Return [X, Y] of the center of cell containing provided text 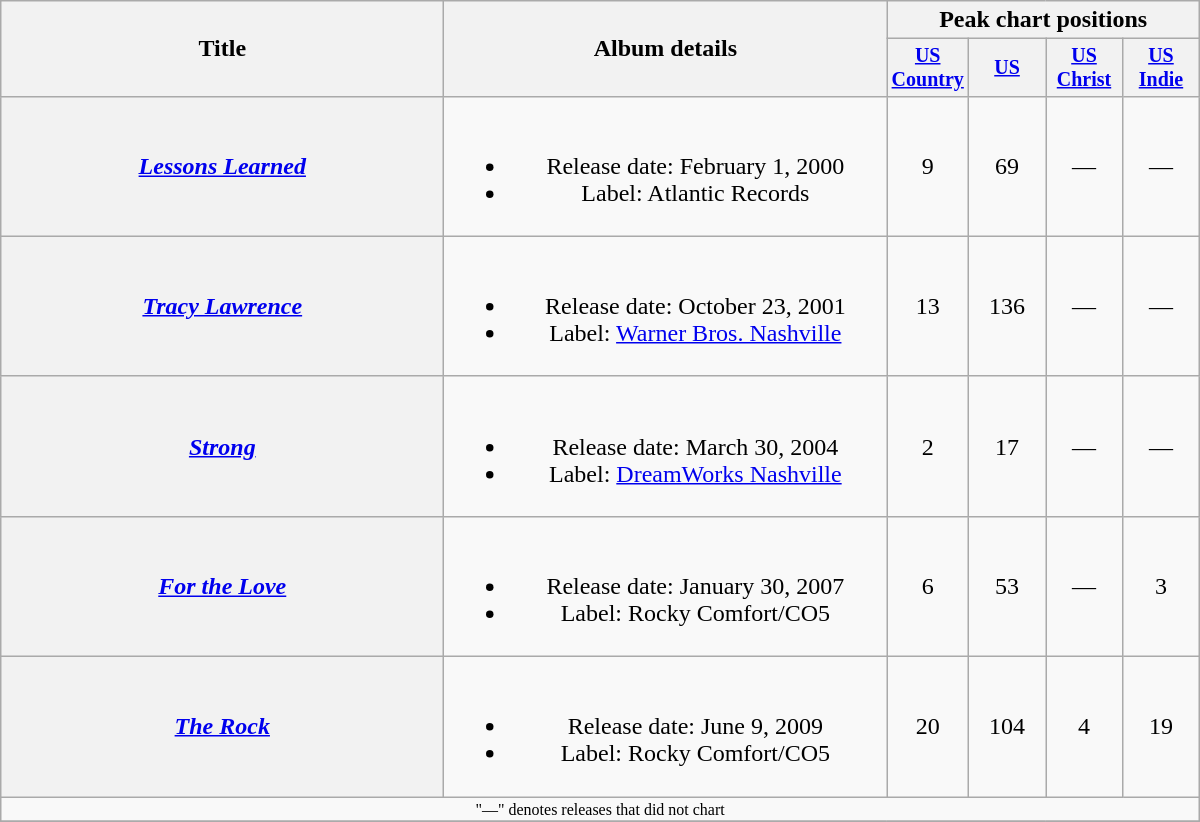
US Country [928, 68]
53 [1008, 586]
The Rock [222, 727]
Album details [666, 49]
6 [928, 586]
9 [928, 166]
104 [1008, 727]
US [1008, 68]
Tracy Lawrence [222, 306]
Release date: February 1, 2000Label: Atlantic Records [666, 166]
Release date: June 9, 2009Label: Rocky Comfort/CO5 [666, 727]
Strong [222, 446]
136 [1008, 306]
4 [1084, 727]
Peak chart positions [1044, 20]
17 [1008, 446]
USIndie [1160, 68]
Release date: January 30, 2007Label: Rocky Comfort/CO5 [666, 586]
Lessons Learned [222, 166]
Release date: October 23, 2001Label: Warner Bros. Nashville [666, 306]
For the Love [222, 586]
"—" denotes releases that did not chart [600, 809]
2 [928, 446]
20 [928, 727]
69 [1008, 166]
19 [1160, 727]
3 [1160, 586]
Title [222, 49]
Release date: March 30, 2004Label: DreamWorks Nashville [666, 446]
US Christ [1084, 68]
13 [928, 306]
